Identify which cell holds the provided text, then report its (x, y) central coordinate. 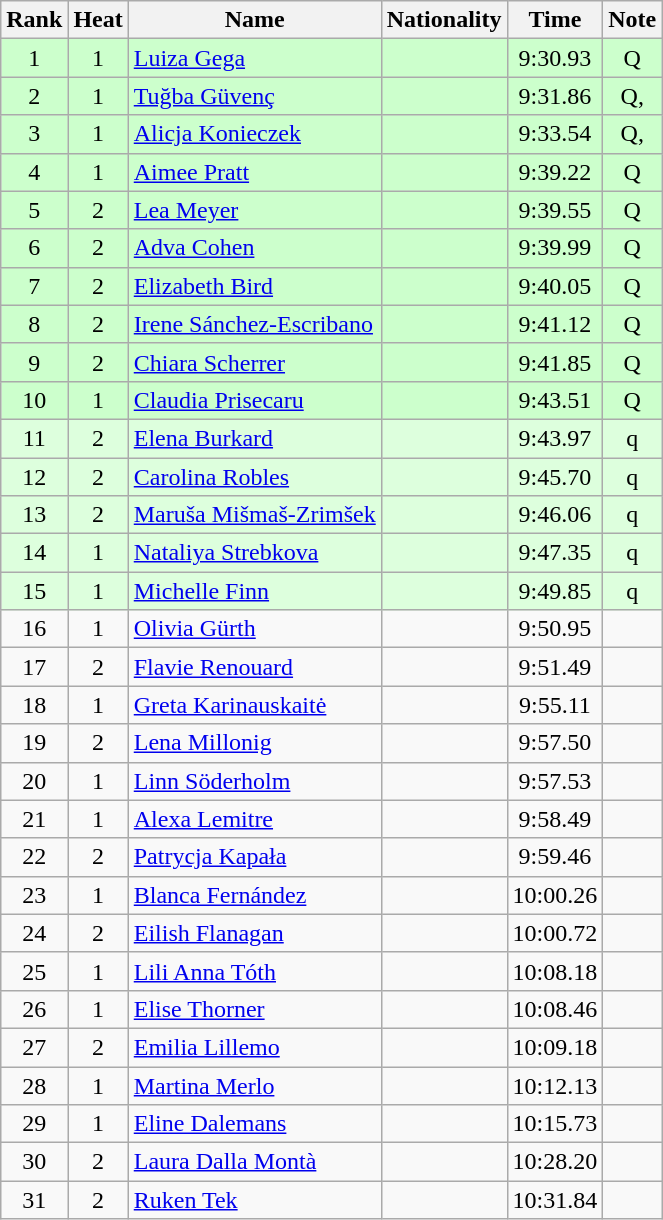
Elise Thorner (254, 1009)
9:39.99 (555, 248)
9:41.12 (555, 324)
Nationality (444, 20)
Eilish Flanagan (254, 933)
Ruken Tek (254, 1200)
Rank (34, 20)
Blanca Fernández (254, 895)
31 (34, 1200)
9:57.53 (555, 781)
Lili Anna Tóth (254, 971)
12 (34, 477)
Irene Sánchez-Escribano (254, 324)
21 (34, 819)
Alicja Konieczek (254, 134)
26 (34, 1009)
9:41.85 (555, 362)
Elena Burkard (254, 438)
22 (34, 857)
Tuğba Güvenç (254, 96)
9:47.35 (555, 553)
Linn Söderholm (254, 781)
23 (34, 895)
9:45.70 (555, 477)
28 (34, 1085)
6 (34, 248)
25 (34, 971)
Lea Meyer (254, 210)
9:43.97 (555, 438)
10 (34, 400)
Adva Cohen (254, 248)
9:39.55 (555, 210)
Flavie Renouard (254, 667)
Lena Millonig (254, 743)
10:12.13 (555, 1085)
9:51.49 (555, 667)
9:55.11 (555, 705)
9:58.49 (555, 819)
19 (34, 743)
9:39.22 (555, 172)
Laura Dalla Montà (254, 1162)
13 (34, 515)
10:08.46 (555, 1009)
Maruša Mišmaš-Zrimšek (254, 515)
Time (555, 20)
5 (34, 210)
9:57.50 (555, 743)
4 (34, 172)
Martina Merlo (254, 1085)
Eline Dalemans (254, 1124)
Greta Karinauskaitė (254, 705)
Note (632, 20)
15 (34, 591)
11 (34, 438)
10:00.72 (555, 933)
Nataliya Strebkova (254, 553)
9:30.93 (555, 58)
18 (34, 705)
10:00.26 (555, 895)
17 (34, 667)
16 (34, 629)
7 (34, 286)
9:43.51 (555, 400)
29 (34, 1124)
Claudia Prisecaru (254, 400)
30 (34, 1162)
Elizabeth Bird (254, 286)
9 (34, 362)
Name (254, 20)
9:33.54 (555, 134)
Emilia Lillemo (254, 1047)
3 (34, 134)
8 (34, 324)
Patrycja Kapała (254, 857)
10:15.73 (555, 1124)
9:59.46 (555, 857)
10:31.84 (555, 1200)
9:46.06 (555, 515)
10:28.20 (555, 1162)
9:50.95 (555, 629)
Luiza Gega (254, 58)
9:40.05 (555, 286)
Aimee Pratt (254, 172)
10:09.18 (555, 1047)
9:31.86 (555, 96)
14 (34, 553)
Carolina Robles (254, 477)
Chiara Scherrer (254, 362)
10:08.18 (555, 971)
9:49.85 (555, 591)
Michelle Finn (254, 591)
Olivia Gürth (254, 629)
27 (34, 1047)
24 (34, 933)
Heat (98, 20)
20 (34, 781)
Alexa Lemitre (254, 819)
